For the text-containing cell, return its midpoint in [x, y] coordinate format. 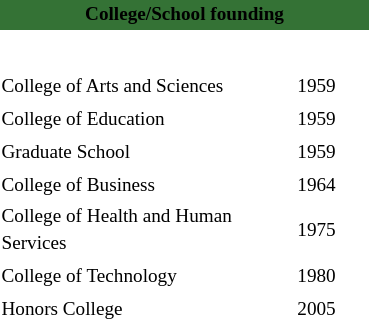
Graduate School [146, 152]
1975 [332, 232]
College of Education [146, 120]
College of Business [146, 185]
College of Technology [146, 278]
College of Arts and Sciences [146, 87]
1964 [332, 185]
College of Health and Human Services [146, 232]
College/School founding [184, 15]
1980 [332, 278]
